Find where the given text appears and provide that cell's center as (X, Y) coordinate. 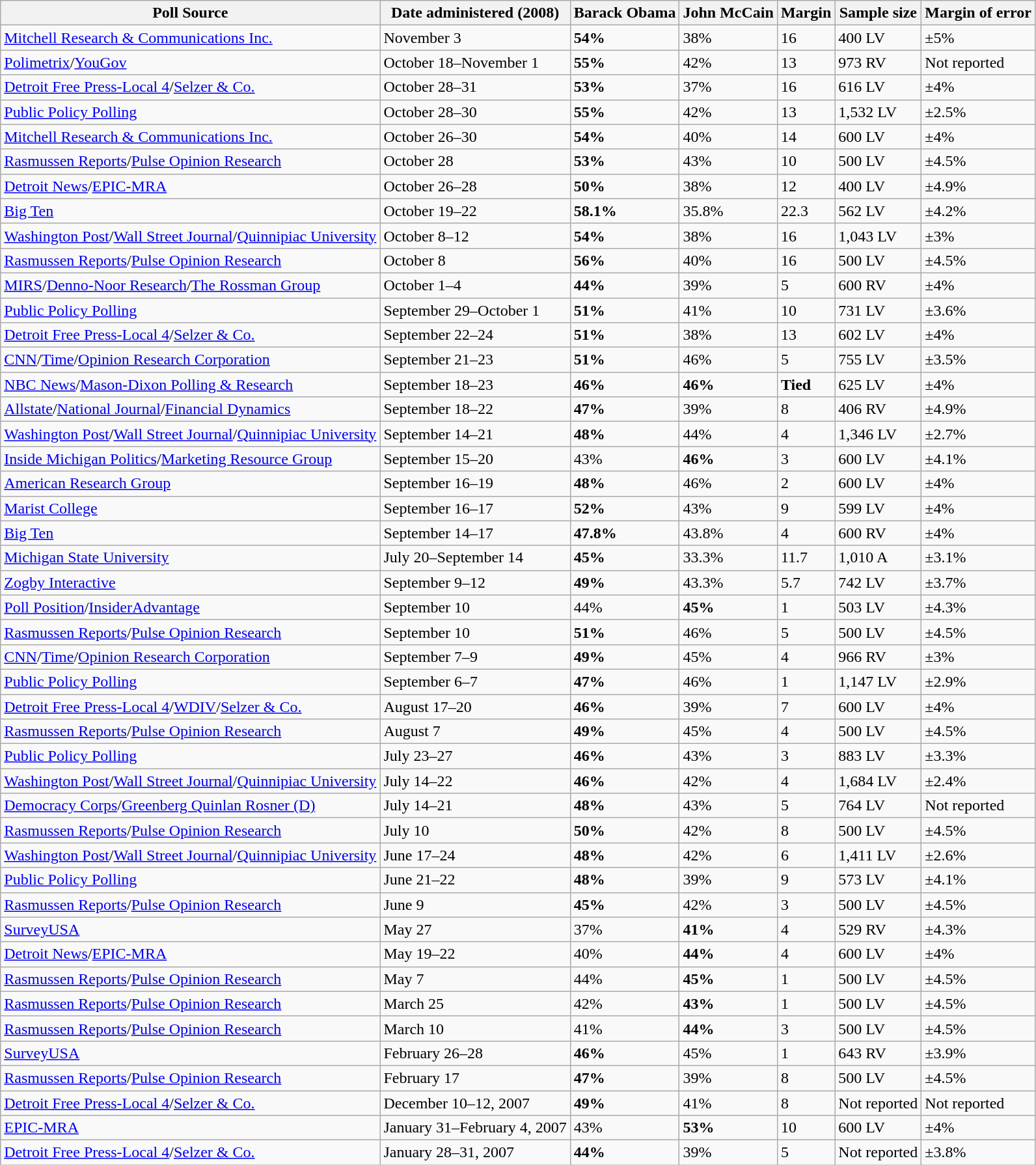
Sample size (879, 13)
February 17 (475, 1078)
Polimetrix/YouGov (190, 62)
October 8–12 (475, 236)
September 22–24 (475, 335)
Marist College (190, 508)
Detroit Free Press-Local 4/WDIV/Selzer & Co. (190, 706)
616 LV (879, 87)
503 LV (879, 607)
52% (625, 508)
625 LV (879, 385)
NBC News/Mason-Dixon Polling & Research (190, 385)
October 8 (475, 260)
±3.5% (979, 360)
11.7 (806, 558)
October 26–28 (475, 186)
Date administered (2008) (475, 13)
Inside Michigan Politics/Marketing Resource Group (190, 459)
33.3% (728, 558)
July 23–27 (475, 756)
Michigan State University (190, 558)
July 14–22 (475, 781)
±3.7% (979, 582)
September 18–23 (475, 385)
Margin (806, 13)
58.1% (625, 211)
1,043 LV (879, 236)
47.8% (625, 533)
January 28–31, 2007 (475, 1153)
966 RV (879, 657)
May 19–22 (475, 954)
±3.9% (979, 1053)
1,010 A (879, 558)
October 28–30 (475, 112)
May 27 (475, 929)
September 14–21 (475, 434)
EPIC-MRA (190, 1128)
562 LV (879, 211)
5.7 (806, 582)
6 (806, 855)
1,346 LV (879, 434)
±2.9% (979, 681)
August 7 (475, 732)
573 LV (879, 880)
October 19–22 (475, 211)
July 20–September 14 (475, 558)
±3.1% (979, 558)
June 21–22 (475, 880)
September 9–12 (475, 582)
35.8% (728, 211)
July 14–21 (475, 806)
December 10–12, 2007 (475, 1103)
1,147 LV (879, 681)
±3.3% (979, 756)
September 16–17 (475, 508)
742 LV (879, 582)
March 25 (475, 1004)
September 16–19 (475, 484)
February 26–28 (475, 1053)
755 LV (879, 360)
22.3 (806, 211)
Zogby Interactive (190, 582)
September 29–October 1 (475, 310)
602 LV (879, 335)
1,684 LV (879, 781)
MIRS/Denno-Noor Research/The Rossman Group (190, 285)
June 17–24 (475, 855)
7 (806, 706)
406 RV (879, 409)
January 31–February 4, 2007 (475, 1128)
Tied (806, 385)
July 10 (475, 830)
±2.6% (979, 855)
43.8% (728, 533)
Poll Source (190, 13)
September 6–7 (475, 681)
529 RV (879, 929)
883 LV (879, 756)
14 (806, 137)
764 LV (879, 806)
1,532 LV (879, 112)
October 28–31 (475, 87)
1,411 LV (879, 855)
September 21–23 (475, 360)
October 18–November 1 (475, 62)
October 28 (475, 161)
12 (806, 186)
±3.8% (979, 1153)
43.3% (728, 582)
November 3 (475, 38)
±4.2% (979, 211)
October 1–4 (475, 285)
2 (806, 484)
±2.7% (979, 434)
October 26–30 (475, 137)
Margin of error (979, 13)
September 15–20 (475, 459)
May 7 (475, 979)
Democracy Corps/Greenberg Quinlan Rosner (D) (190, 806)
American Research Group (190, 484)
±2.4% (979, 781)
56% (625, 260)
Allstate/National Journal/Financial Dynamics (190, 409)
September 18–22 (475, 409)
August 17–20 (475, 706)
September 14–17 (475, 533)
Poll Position/InsiderAdvantage (190, 607)
±5% (979, 38)
Barack Obama (625, 13)
September 7–9 (475, 657)
John McCain (728, 13)
March 10 (475, 1028)
599 LV (879, 508)
643 RV (879, 1053)
973 RV (879, 62)
±2.5% (979, 112)
±3.6% (979, 310)
June 9 (475, 905)
731 LV (879, 310)
